Pinpoint the cell where the given text exists, returning its [x, y] midpoint coordinate. 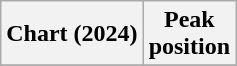
Peakposition [189, 34]
Chart (2024) [72, 34]
